Search for the cell housing the specified text and yield its [X, Y] center coordinate. 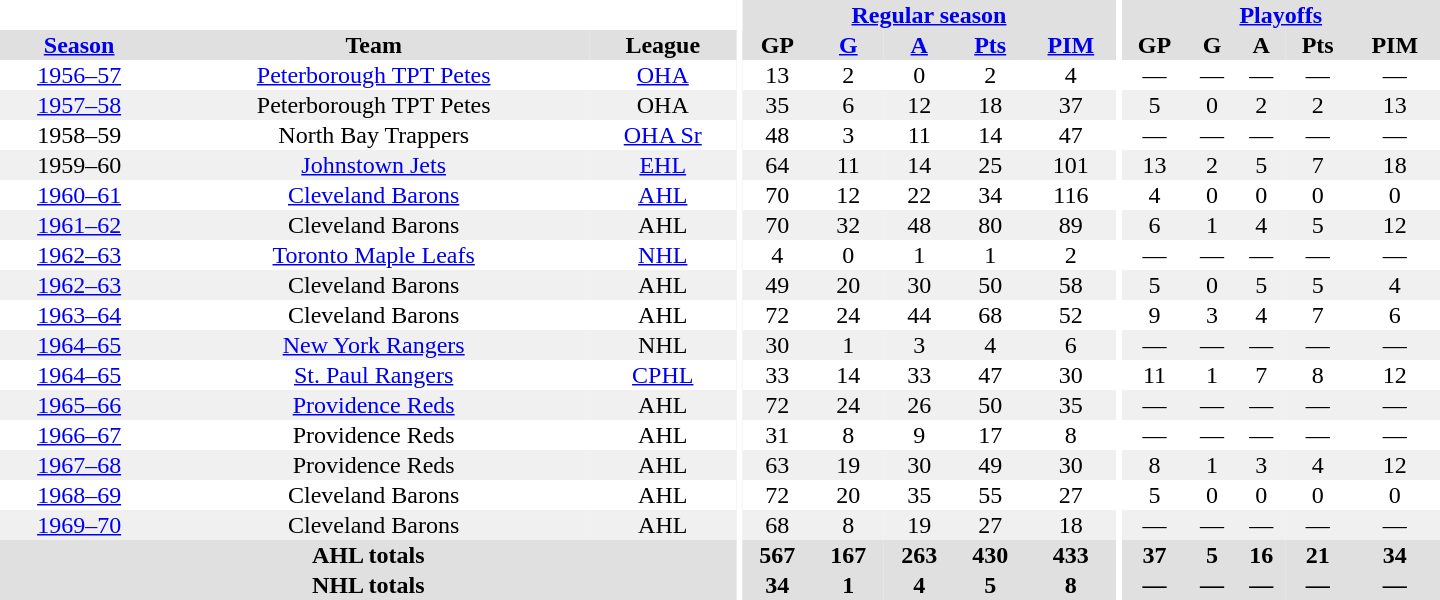
League [662, 45]
1963–64 [79, 315]
55 [990, 495]
Johnstown Jets [374, 165]
17 [990, 435]
NHL totals [368, 585]
1967–68 [79, 465]
263 [920, 555]
1969–70 [79, 525]
New York Rangers [374, 345]
89 [1071, 225]
116 [1071, 195]
44 [920, 315]
1959–60 [79, 165]
22 [920, 195]
1961–62 [79, 225]
567 [778, 555]
Season [79, 45]
101 [1071, 165]
1957–58 [79, 105]
167 [848, 555]
16 [1262, 555]
433 [1071, 555]
1966–67 [79, 435]
63 [778, 465]
32 [848, 225]
80 [990, 225]
31 [778, 435]
1965–66 [79, 405]
52 [1071, 315]
26 [920, 405]
Team [374, 45]
1960–61 [79, 195]
EHL [662, 165]
St. Paul Rangers [374, 375]
1956–57 [79, 75]
1958–59 [79, 135]
Regular season [929, 15]
Toronto Maple Leafs [374, 255]
CPHL [662, 375]
OHA Sr [662, 135]
1968–69 [79, 495]
North Bay Trappers [374, 135]
25 [990, 165]
58 [1071, 285]
430 [990, 555]
64 [778, 165]
21 [1318, 555]
AHL totals [368, 555]
Playoffs [1280, 15]
